For the text-containing cell, return its midpoint in (x, y) coordinate format. 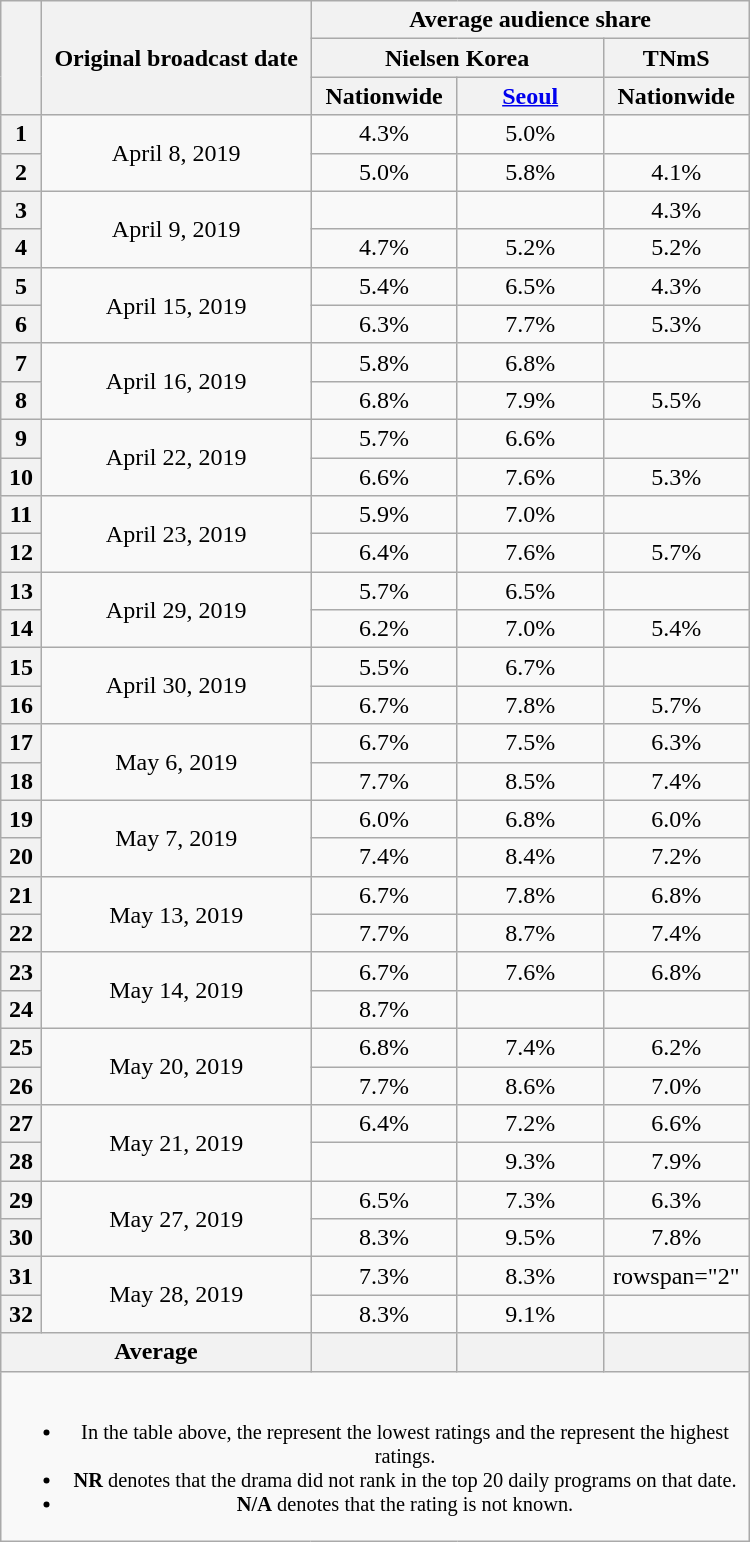
16 (22, 705)
29 (22, 1200)
8 (22, 400)
26 (22, 1085)
Average audience share (530, 20)
13 (22, 591)
24 (22, 1009)
28 (22, 1162)
4.1% (676, 172)
17 (22, 743)
8.4% (530, 857)
25 (22, 1047)
8.6% (530, 1085)
May 7, 2019 (176, 838)
10 (22, 477)
9.5% (530, 1238)
19 (22, 819)
April 30, 2019 (176, 686)
April 9, 2019 (176, 229)
6 (22, 324)
May 20, 2019 (176, 1066)
May 21, 2019 (176, 1143)
April 22, 2019 (176, 457)
May 27, 2019 (176, 1219)
May 13, 2019 (176, 914)
April 29, 2019 (176, 610)
14 (22, 629)
4.7% (384, 248)
4 (22, 248)
9.1% (530, 1314)
15 (22, 667)
May 6, 2019 (176, 762)
7 (22, 362)
April 15, 2019 (176, 305)
11 (22, 515)
Original broadcast date (176, 58)
1 (22, 134)
3 (22, 210)
April 23, 2019 (176, 534)
20 (22, 857)
5 (22, 286)
rowspan="2" (676, 1276)
22 (22, 933)
April 8, 2019 (176, 153)
27 (22, 1124)
9 (22, 438)
21 (22, 895)
8.5% (530, 781)
32 (22, 1314)
2 (22, 172)
12 (22, 553)
May 14, 2019 (176, 990)
Average (156, 1352)
Seoul (530, 96)
30 (22, 1238)
Nielsen Korea (457, 58)
9.3% (530, 1162)
31 (22, 1276)
5.9% (384, 515)
April 16, 2019 (176, 381)
TNmS (676, 58)
7.5% (530, 743)
18 (22, 781)
May 28, 2019 (176, 1295)
23 (22, 971)
